Locate the cell with the specified text and output its [X, Y] center coordinate. 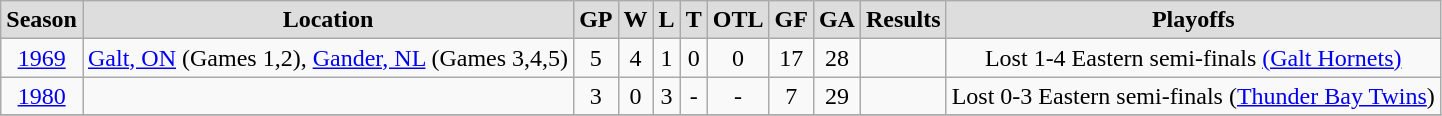
Galt, ON (Games 1,2), Gander, NL (Games 3,4,5) [328, 58]
GA [836, 20]
GP [596, 20]
7 [791, 96]
5 [596, 58]
Playoffs [1193, 20]
Lost 0-3 Eastern semi-finals (Thunder Bay Twins) [1193, 96]
4 [636, 58]
GF [791, 20]
Location [328, 20]
1 [666, 58]
1980 [42, 96]
L [666, 20]
T [694, 20]
29 [836, 96]
Results [903, 20]
W [636, 20]
17 [791, 58]
28 [836, 58]
Lost 1-4 Eastern semi-finals (Galt Hornets) [1193, 58]
1969 [42, 58]
Season [42, 20]
OTL [738, 20]
